Find where the given text appears and provide that cell's center as [X, Y] coordinate. 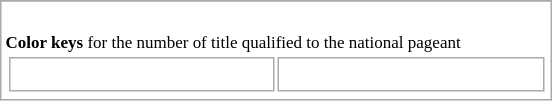
Color keys for the number of title qualified to the national pageant [276, 50]
